Determine the (x, y) coordinate at the center of the cell enclosing the given text.  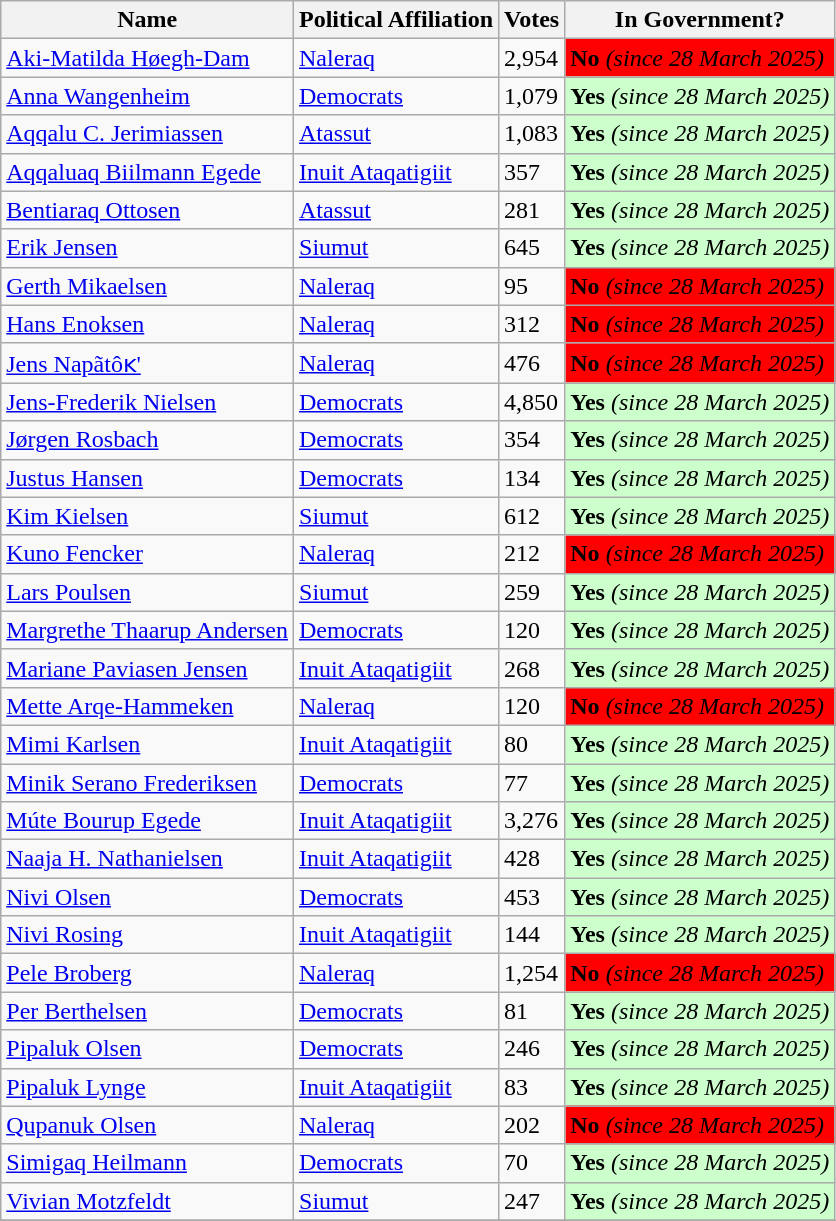
Simigaq Heilmann (148, 1163)
1,254 (532, 973)
Jørgen Rosbach (148, 440)
Aki-Matilda Høegh-Dam (148, 58)
Bentiaraq Ottosen (148, 210)
Aqqalu C. Jerimiassen (148, 134)
81 (532, 1011)
Qupanuk Olsen (148, 1125)
259 (532, 592)
Margrethe Thaarup Andersen (148, 630)
2,954 (532, 58)
Name (148, 20)
In Government? (700, 20)
77 (532, 783)
Hans Enoksen (148, 324)
80 (532, 744)
Erik Jensen (148, 248)
Votes (532, 20)
95 (532, 286)
Per Berthelsen (148, 1011)
Justus Hansen (148, 478)
645 (532, 248)
453 (532, 897)
Vivian Motzfeldt (148, 1201)
Mette Arqe-Hammeken (148, 706)
246 (532, 1049)
1,079 (532, 96)
Naaja H. Nathanielsen (148, 859)
247 (532, 1201)
612 (532, 516)
Mimi Karlsen (148, 744)
268 (532, 668)
83 (532, 1087)
Gerth Mikaelsen (148, 286)
Múte Bourup Egede (148, 821)
Minik Serano Frederiksen (148, 783)
Nivi Rosing (148, 935)
3,276 (532, 821)
Jens Napãtôᴋ' (148, 363)
134 (532, 478)
476 (532, 363)
212 (532, 554)
Mariane Paviasen Jensen (148, 668)
Pele Broberg (148, 973)
Kuno Fencker (148, 554)
Nivi Olsen (148, 897)
202 (532, 1125)
Lars Poulsen (148, 592)
Pipaluk Olsen (148, 1049)
4,850 (532, 402)
281 (532, 210)
Jens-Frederik Nielsen (148, 402)
Anna Wangenheim (148, 96)
144 (532, 935)
Political Affiliation (396, 20)
Aqqaluaq Biilmann Egede (148, 172)
354 (532, 440)
357 (532, 172)
70 (532, 1163)
1,083 (532, 134)
312 (532, 324)
Pipaluk Lynge (148, 1087)
428 (532, 859)
Kim Kielsen (148, 516)
